Identify which cell holds the provided text, then report its [x, y] central coordinate. 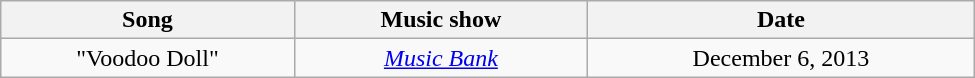
"Voodoo Doll" [148, 58]
Music show [440, 20]
Song [148, 20]
Date [782, 20]
December 6, 2013 [782, 58]
Music Bank [440, 58]
